For the text-containing cell, return its midpoint in (X, Y) coordinate format. 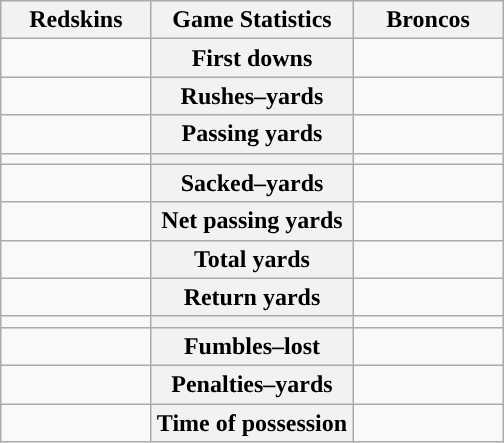
Rushes–yards (252, 96)
Return yards (252, 297)
Time of possession (252, 423)
Redskins (76, 20)
Game Statistics (252, 20)
Sacked–yards (252, 183)
Broncos (428, 20)
Penalties–yards (252, 384)
Fumbles–lost (252, 346)
Passing yards (252, 134)
Net passing yards (252, 221)
First downs (252, 58)
Total yards (252, 259)
